For the text-containing cell, return its midpoint in [X, Y] coordinate format. 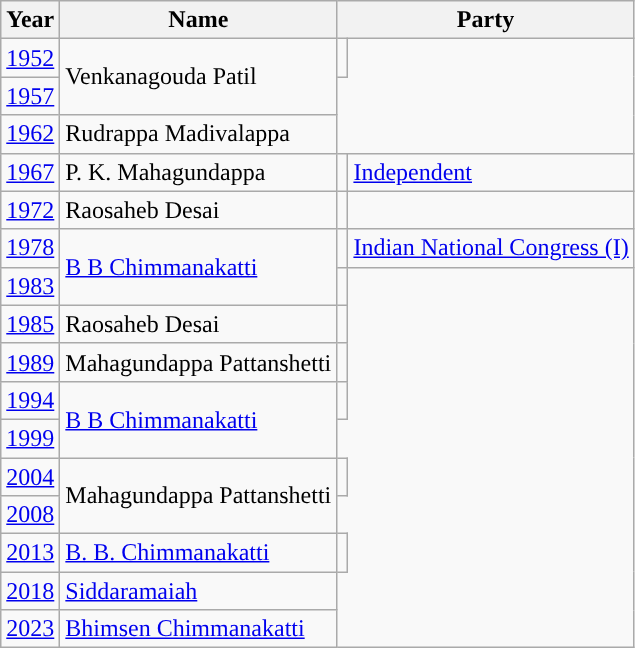
Bhimsen Chimmanakatti [198, 629]
Venkanagouda Patil [198, 77]
P. K. Mahagundappa [198, 172]
1999 [30, 438]
Name [198, 20]
Siddaramaiah [198, 591]
2008 [30, 515]
B. B. Chimmanakatti [198, 553]
Independent [491, 172]
2018 [30, 591]
Party [486, 20]
1989 [30, 362]
2013 [30, 553]
1967 [30, 172]
Rudrappa Madivalappa [198, 134]
1983 [30, 286]
2004 [30, 477]
1972 [30, 210]
1994 [30, 400]
1978 [30, 248]
1957 [30, 96]
1985 [30, 324]
2023 [30, 629]
1952 [30, 58]
1962 [30, 134]
Indian National Congress (I) [491, 248]
Year [30, 20]
